Extract the [X, Y] coordinate from the center of the cell holding the provided text.  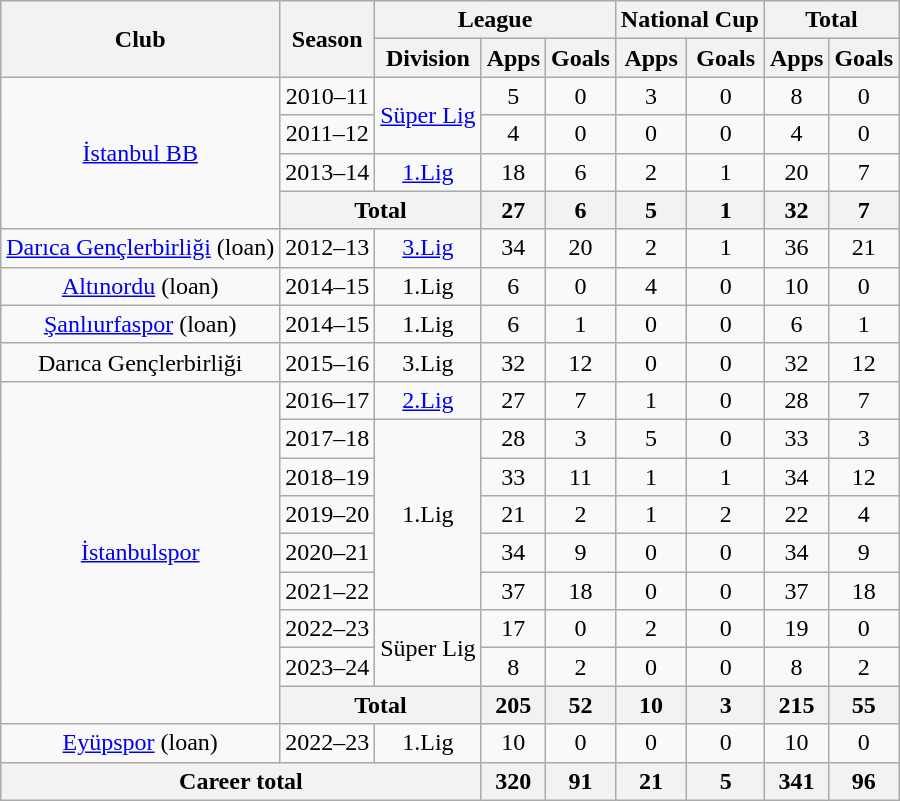
2015–16 [328, 362]
İstanbulspor [140, 552]
2013–14 [328, 172]
Altınordu (loan) [140, 286]
Şanlıurfaspor (loan) [140, 324]
Club [140, 39]
341 [796, 781]
17 [513, 629]
Division [428, 58]
2021–22 [328, 591]
320 [513, 781]
League [496, 20]
Career total [241, 781]
2023–24 [328, 667]
2020–21 [328, 553]
Eyüpspor (loan) [140, 743]
2012–13 [328, 248]
2011–12 [328, 134]
2019–20 [328, 515]
2016–17 [328, 400]
2010–11 [328, 96]
2018–19 [328, 477]
National Cup [690, 20]
Season [328, 39]
Darıca Gençlerbirliği (loan) [140, 248]
91 [581, 781]
11 [581, 477]
96 [864, 781]
36 [796, 248]
19 [796, 629]
215 [796, 705]
22 [796, 515]
Darıca Gençlerbirliği [140, 362]
55 [864, 705]
52 [581, 705]
205 [513, 705]
2017–18 [328, 438]
2.Lig [428, 400]
İstanbul BB [140, 153]
